Return [x, y] of the center of cell containing provided text 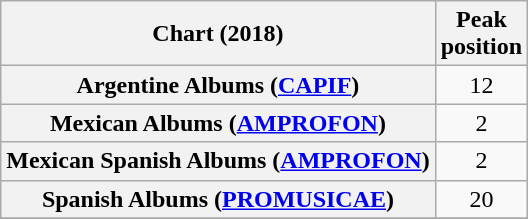
20 [481, 199]
Argentine Albums (CAPIF) [218, 85]
Peak position [481, 34]
Mexican Spanish Albums (AMPROFON) [218, 161]
Chart (2018) [218, 34]
12 [481, 85]
Spanish Albums (PROMUSICAE) [218, 199]
Mexican Albums (AMPROFON) [218, 123]
